For the text-containing cell, return its midpoint in [X, Y] coordinate format. 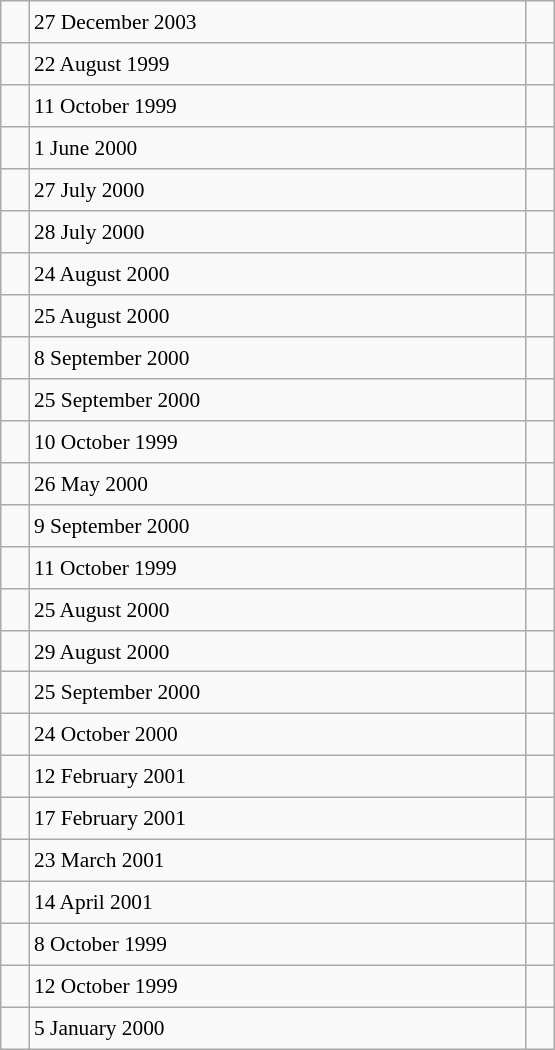
1 June 2000 [278, 148]
8 September 2000 [278, 358]
27 July 2000 [278, 190]
17 February 2001 [278, 819]
28 July 2000 [278, 232]
8 October 1999 [278, 945]
24 August 2000 [278, 274]
26 May 2000 [278, 483]
14 April 2001 [278, 903]
9 September 2000 [278, 525]
22 August 1999 [278, 64]
5 January 2000 [278, 1028]
10 October 1999 [278, 441]
29 August 2000 [278, 651]
24 October 2000 [278, 735]
12 February 2001 [278, 777]
23 March 2001 [278, 861]
12 October 1999 [278, 986]
27 December 2003 [278, 22]
